Capture the cell that displays the provided text and extract its [x, y] central coordinate. 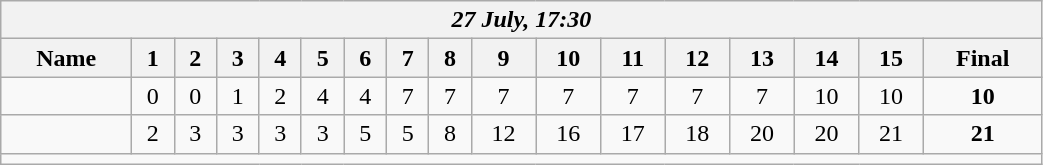
11 [632, 58]
Name [66, 58]
15 [892, 58]
Final [982, 58]
18 [698, 134]
16 [568, 134]
17 [632, 134]
13 [762, 58]
6 [365, 58]
27 July, 17:30 [522, 20]
14 [826, 58]
9 [504, 58]
